Scan for the cell matching the given text and deliver its (X, Y) coordinate at center. 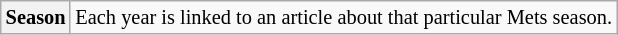
Season (36, 17)
Each year is linked to an article about that particular Mets season. (343, 17)
